Find where the given text appears and provide that cell's center as (x, y) coordinate. 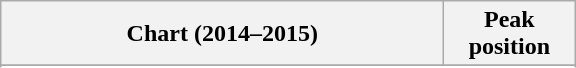
Chart (2014–2015) (222, 34)
Peakposition (510, 34)
